Find where the given text appears and provide that cell's center as (X, Y) coordinate. 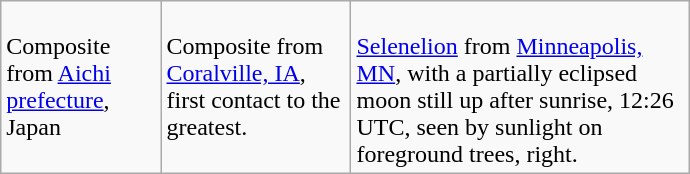
Selenelion from Minneapolis, MN, with a partially eclipsed moon still up after sunrise, 12:26 UTC, seen by sunlight on foreground trees, right. (520, 88)
Composite from Aichi prefecture, Japan (81, 88)
Composite from Coralville, IA, first contact to the greatest. (256, 88)
